Return the [x, y] coordinate for the center point of the cell that contains the specified text.  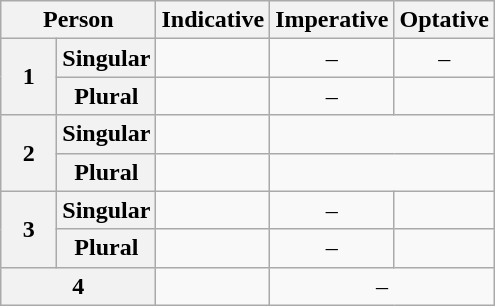
Imperative [332, 20]
3 [29, 229]
1 [29, 77]
4 [78, 286]
Indicative [213, 20]
Person [78, 20]
Optative [444, 20]
2 [29, 153]
